Locate the cell with the specified text and output its [x, y] center coordinate. 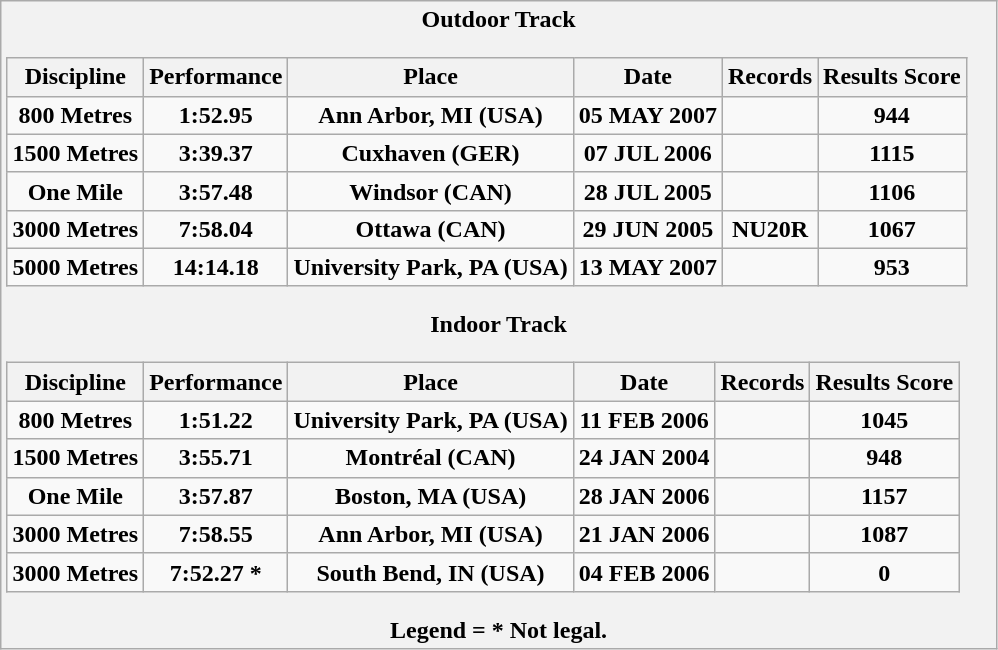
1:52.95 [216, 115]
11 FEB 2006 [644, 420]
1115 [892, 153]
28 JAN 2006 [644, 496]
1067 [892, 229]
Boston, MA (USA) [430, 496]
1087 [884, 534]
7:58.55 [216, 534]
13 MAY 2007 [648, 267]
07 JUL 2006 [648, 153]
Montréal (CAN) [430, 458]
7:58.04 [216, 229]
14:14.18 [216, 267]
944 [892, 115]
04 FEB 2006 [644, 572]
7:52.27 * [216, 572]
3:39.37 [216, 153]
1106 [892, 191]
948 [884, 458]
Windsor (CAN) [430, 191]
21 JAN 2006 [644, 534]
5000 Metres [76, 267]
NU20R [770, 229]
28 JUL 2005 [648, 191]
3:57.87 [216, 496]
1157 [884, 496]
1045 [884, 420]
3:55.71 [216, 458]
05 MAY 2007 [648, 115]
3:57.48 [216, 191]
Cuxhaven (GER) [430, 153]
24 JAN 2004 [644, 458]
1:51.22 [216, 420]
South Bend, IN (USA) [430, 572]
29 JUN 2005 [648, 229]
0 [884, 572]
Ottawa (CAN) [430, 229]
953 [892, 267]
